Identify which cell holds the provided text, then report its [X, Y] central coordinate. 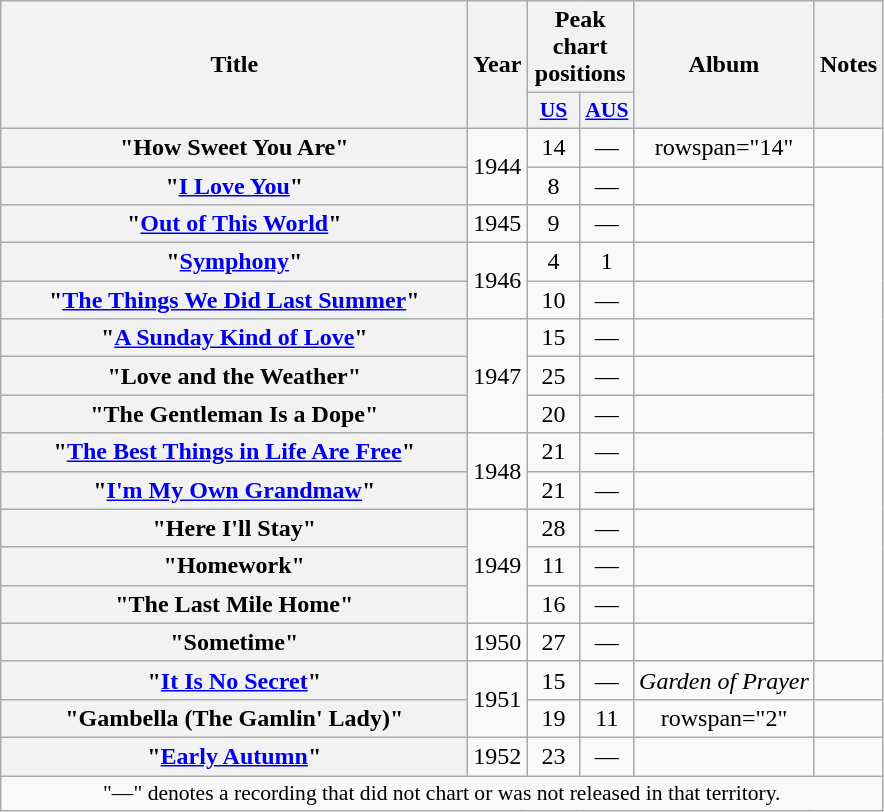
1944 [498, 166]
rowspan="2" [724, 718]
"Out of This World" [234, 224]
"It Is No Secret" [234, 680]
4 [554, 262]
"A Sunday Kind of Love" [234, 338]
US [554, 111]
10 [554, 300]
AUS [606, 111]
28 [554, 528]
"Sometime" [234, 642]
1950 [498, 642]
"—" denotes a recording that did not chart or was not released in that territory. [442, 794]
Title [234, 65]
1949 [498, 566]
"I Love You" [234, 185]
"How Sweet You Are" [234, 147]
Garden of Prayer [724, 680]
"Early Autumn" [234, 756]
9 [554, 224]
19 [554, 718]
"Here I'll Stay" [234, 528]
1952 [498, 756]
16 [554, 604]
"Love and the Weather" [234, 376]
Peak chart positions [580, 47]
1948 [498, 471]
27 [554, 642]
23 [554, 756]
1 [606, 262]
"Gambella (The Gamlin' Lady)" [234, 718]
Notes [848, 65]
14 [554, 147]
20 [554, 414]
Album [724, 65]
"The Gentleman Is a Dope" [234, 414]
"The Best Things in Life Are Free" [234, 452]
8 [554, 185]
Year [498, 65]
1951 [498, 699]
1947 [498, 376]
"I'm My Own Grandmaw" [234, 490]
"Symphony" [234, 262]
rowspan="14" [724, 147]
"The Things We Did Last Summer" [234, 300]
25 [554, 376]
"The Last Mile Home" [234, 604]
1945 [498, 224]
1946 [498, 281]
"Homework" [234, 566]
